Return the (X, Y) coordinate for the center point of the cell that contains the specified text.  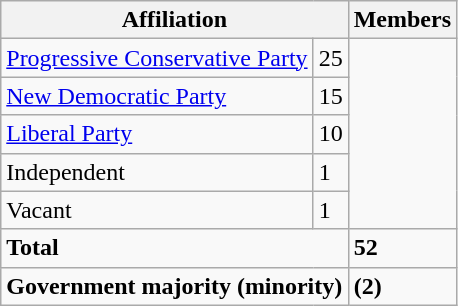
Affiliation (174, 20)
Independent (157, 172)
Government majority (minority) (174, 286)
25 (330, 58)
52 (402, 248)
Liberal Party (157, 134)
Vacant (157, 210)
New Democratic Party (157, 96)
Total (174, 248)
Progressive Conservative Party (157, 58)
(2) (402, 286)
Members (402, 20)
10 (330, 134)
15 (330, 96)
